For the text-containing cell, return its midpoint in (x, y) coordinate format. 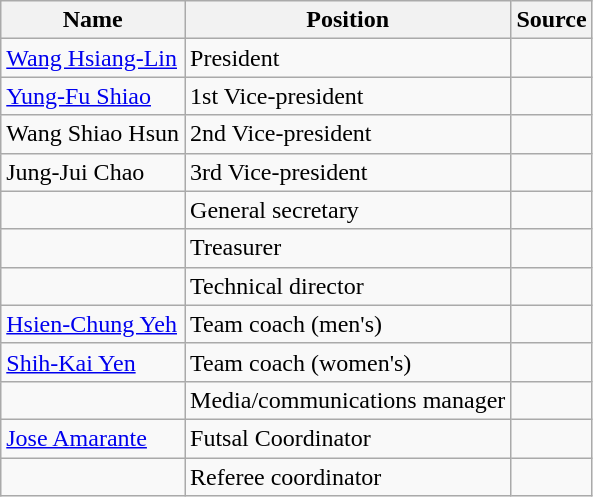
Treasurer (348, 248)
Yung-Fu Shiao (93, 96)
Referee coordinator (348, 477)
Team coach (women's) (348, 362)
Hsien-Chung Yeh (93, 324)
Shih-Kai Yen (93, 362)
Futsal Coordinator (348, 438)
Name (93, 20)
1st Vice-president (348, 96)
3rd Vice-president (348, 172)
2nd Vice-president (348, 134)
Wang Shiao Hsun (93, 134)
Source (552, 20)
President (348, 58)
Jung-Jui Chao (93, 172)
Jose Amarante (93, 438)
Position (348, 20)
Wang Hsiang-Lin (93, 58)
Technical director (348, 286)
Media/communications manager (348, 400)
General secretary (348, 210)
Team coach (men's) (348, 324)
